Identify which cell holds the provided text, then report its (x, y) central coordinate. 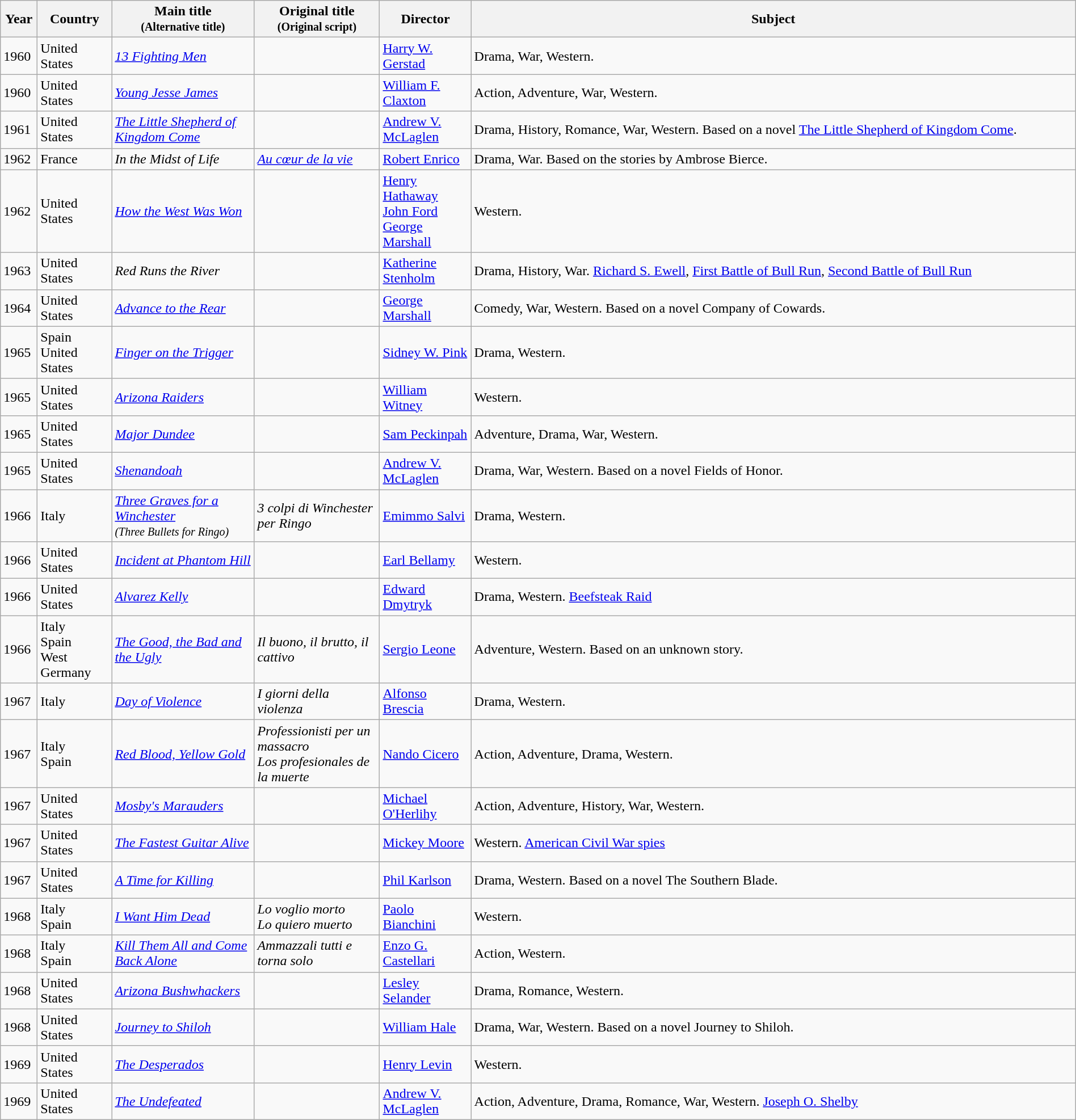
Emimmo Salvi (426, 515)
Drama, War. Based on the stories by Ambrose Bierce. (773, 159)
Sergio Leone (426, 649)
SpainUnited States (75, 352)
Major Dundee (183, 433)
Enzo G. Castellari (426, 953)
Earl Bellamy (426, 561)
Henry Levin (426, 1064)
Action, Adventure, Drama, Romance, War, Western. Joseph O. Shelby (773, 1101)
1964 (19, 308)
Sam Peckinpah (426, 433)
Subject (773, 19)
1963 (19, 271)
Michael O'Herlihy (426, 806)
The Fastest Guitar Alive (183, 843)
Nando Cicero (426, 753)
A Time for Killing (183, 879)
Drama, Western. Based on a novel The Southern Blade. (773, 879)
Au cœur de la vie (317, 159)
Phil Karlson (426, 879)
In the Midst of Life (183, 159)
Action, Adventure, War, Western. (773, 93)
13 Fighting Men (183, 56)
Advance to the Rear (183, 308)
Lesley Selander (426, 991)
Journey to Shiloh (183, 1027)
The Undefeated (183, 1101)
France (75, 159)
Young Jesse James (183, 93)
Incident at Phantom Hill (183, 561)
William Witney (426, 397)
Red Runs the River (183, 271)
The Little Shepherd of Kingdom Come (183, 129)
George Marshall (426, 308)
Adventure, Western. Based on an unknown story. (773, 649)
Country (75, 19)
Ammazzali tutti e torna solo (317, 953)
Drama, History, War. Richard S. Ewell, First Battle of Bull Run, Second Battle of Bull Run (773, 271)
Lo voglio mortoLo quiero muerto (317, 917)
Action, Adventure, History, War, Western. (773, 806)
Mickey Moore (426, 843)
Drama, Western. Beefsteak Raid (773, 597)
How the West Was Won (183, 211)
Finger on the Trigger (183, 352)
Drama, History, Romance, War, Western. Based on a novel The Little Shepherd of Kingdom Come. (773, 129)
Kill Them All and Come Back Alone (183, 953)
William Hale (426, 1027)
Sidney W. Pink (426, 352)
1961 (19, 129)
Action, Western. (773, 953)
Red Blood, Yellow Gold (183, 753)
Action, Adventure, Drama, Western. (773, 753)
I Want Him Dead (183, 917)
3 colpi di Winchester per Ringo (317, 515)
Alvarez Kelly (183, 597)
Drama, Romance, Western. (773, 991)
Robert Enrico (426, 159)
Day of Violence (183, 701)
Arizona Bushwhackers (183, 991)
The Desperados (183, 1064)
Director (426, 19)
Arizona Raiders (183, 397)
Paolo Bianchini (426, 917)
Comedy, War, Western. Based on a novel Company of Cowards. (773, 308)
The Good, the Bad and the Ugly (183, 649)
Il buono, il brutto, il cattivo (317, 649)
Original title(Original script) (317, 19)
Western. American Civil War spies (773, 843)
Drama, War, Western. (773, 56)
Mosby's Marauders (183, 806)
William F. Claxton (426, 93)
Edward Dmytryk (426, 597)
Drama, War, Western. Based on a novel Journey to Shiloh. (773, 1027)
Shenandoah (183, 471)
ItalySpainWest Germany (75, 649)
Alfonso Brescia (426, 701)
Year (19, 19)
Professionisti per un massacroLos profesionales de la muerte (317, 753)
Three Graves for a Winchester(Three Bullets for Ringo) (183, 515)
I giorni della violenza (317, 701)
Adventure, Drama, War, Western. (773, 433)
Henry HathawayJohn FordGeorge Marshall (426, 211)
Main title(Alternative title) (183, 19)
Katherine Stenholm (426, 271)
Drama, War, Western. Based on a novel Fields of Honor. (773, 471)
Harry W. Gerstad (426, 56)
